Detect which cell encompasses the target text, then output its (x, y) center coordinate. 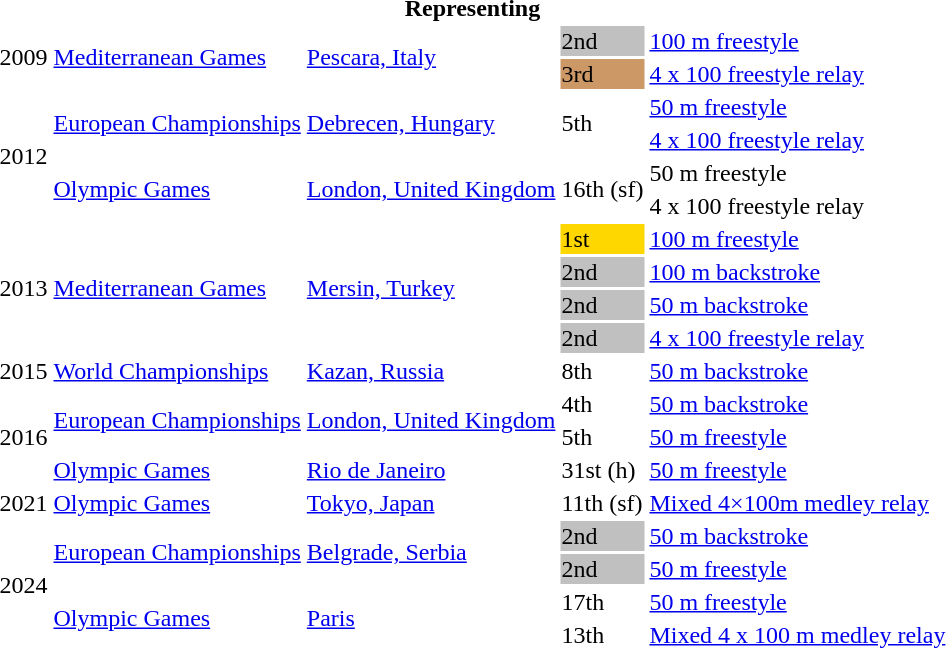
Mersin, Turkey (431, 288)
17th (602, 602)
Tokyo, Japan (431, 503)
Kazan, Russia (431, 371)
3rd (602, 74)
Belgrade, Serbia (431, 552)
Debrecen, Hungary (431, 124)
1st (602, 239)
World Championships (177, 371)
4th (602, 404)
31st (h) (602, 470)
Pescara, Italy (431, 58)
8th (602, 371)
Rio de Janeiro (431, 470)
11th (sf) (602, 503)
16th (sf) (602, 190)
